Determine the [x, y] coordinate at the center of the cell enclosing the given text.  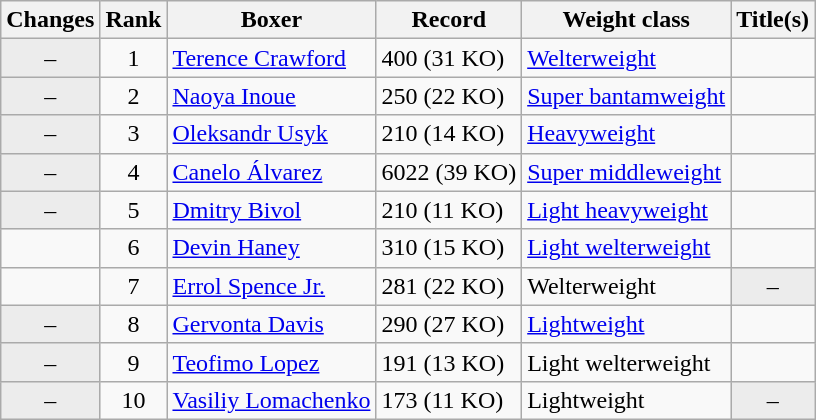
Title(s) [773, 20]
210 (11 KO) [449, 210]
Naoya Inoue [272, 96]
Vasiliy Lomachenko [272, 400]
8 [134, 324]
Oleksandr Usyk [272, 134]
Devin Haney [272, 248]
Canelo Álvarez [272, 172]
4 [134, 172]
6 [134, 248]
Super middleweight [626, 172]
Errol Spence Jr. [272, 286]
210 (14 KO) [449, 134]
Weight class [626, 20]
Super bantamweight [626, 96]
281 (22 KO) [449, 286]
5 [134, 210]
2 [134, 96]
9 [134, 362]
191 (13 KO) [449, 362]
400 (31 KO) [449, 58]
10 [134, 400]
250 (22 KO) [449, 96]
Light heavyweight [626, 210]
3 [134, 134]
290 (27 KO) [449, 324]
6022 (39 KO) [449, 172]
Changes [50, 20]
173 (11 KO) [449, 400]
Record [449, 20]
310 (15 KO) [449, 248]
Teofimo Lopez [272, 362]
7 [134, 286]
Gervonta Davis [272, 324]
1 [134, 58]
Rank [134, 20]
Boxer [272, 20]
Dmitry Bivol [272, 210]
Heavyweight [626, 134]
Terence Crawford [272, 58]
